Provide the [x, y] coordinate of the cell's center where the given text is located.  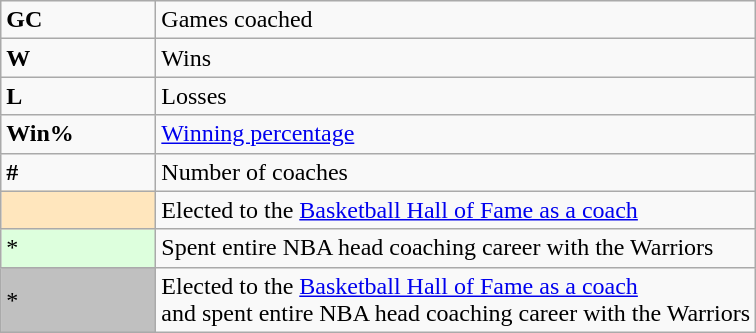
Win% [78, 134]
Games coached [456, 20]
Winning percentage [456, 134]
W [78, 58]
Elected to the Basketball Hall of Fame as a coach [456, 210]
Spent entire NBA head coaching career with the Warriors [456, 248]
Number of coaches [456, 172]
Wins [456, 58]
GC [78, 20]
Losses [456, 96]
L [78, 96]
# [78, 172]
Elected to the Basketball Hall of Fame as a coachand spent entire NBA head coaching career with the Warriors [456, 300]
